Scan for the cell matching the given text and deliver its [x, y] coordinate at center. 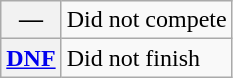
Did not finish [146, 58]
DNF [31, 58]
Did not compete [146, 20]
— [31, 20]
